Determine the [x, y] coordinate at the center of the cell enclosing the given text.  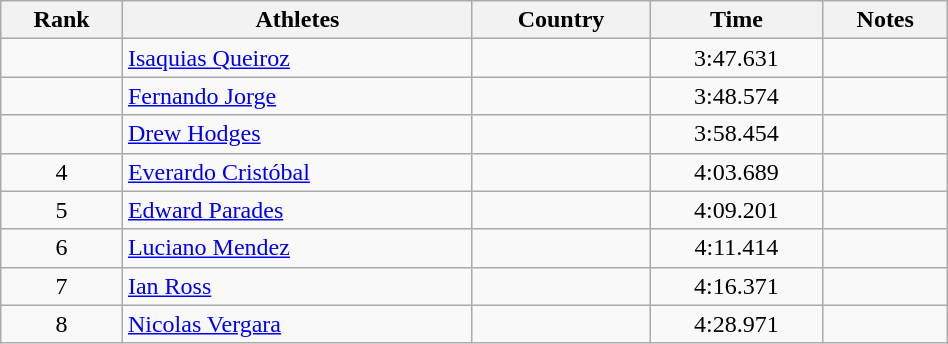
Isaquias Queiroz [297, 58]
4:03.689 [737, 172]
3:48.574 [737, 96]
Ian Ross [297, 286]
8 [62, 324]
Rank [62, 20]
4:09.201 [737, 210]
Notes [885, 20]
4:11.414 [737, 248]
Athletes [297, 20]
Time [737, 20]
Drew Hodges [297, 134]
5 [62, 210]
Luciano Mendez [297, 248]
4:28.971 [737, 324]
Country [560, 20]
Everardo Cristóbal [297, 172]
Edward Parades [297, 210]
4 [62, 172]
3:58.454 [737, 134]
Fernando Jorge [297, 96]
6 [62, 248]
Nicolas Vergara [297, 324]
3:47.631 [737, 58]
4:16.371 [737, 286]
7 [62, 286]
